Extract the (X, Y) coordinate from the center of the cell holding the provided text.  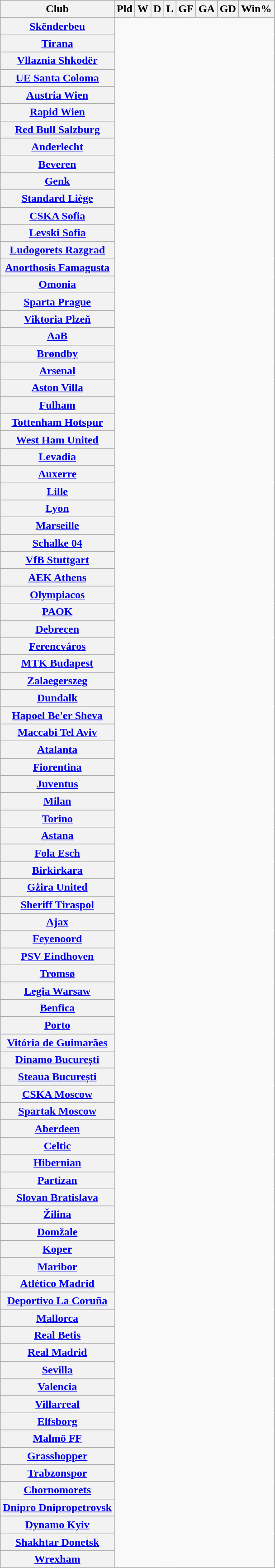
Sheriff Tiraspol (57, 905)
Vitória de Guimarães (57, 1042)
Lille (57, 491)
Legia Warsaw (57, 991)
Atalanta (57, 749)
Beveren (57, 164)
Tromsø (57, 973)
Maribor (57, 1266)
Steaua București (57, 1077)
Dundalk (57, 698)
L (170, 9)
D (157, 9)
Ajax (57, 922)
Porto (57, 1025)
Mallorca (57, 1318)
Real Madrid (57, 1353)
Malmö FF (57, 1439)
Brøndby (57, 353)
Torino (57, 819)
Austria Wien (57, 95)
Trabzonspor (57, 1473)
Omonia (57, 285)
Valencia (57, 1387)
Ludogorets Razgrad (57, 250)
Tottenham Hotspur (57, 422)
Skënderbeu (57, 26)
Deportivo La Coruña (57, 1301)
Atlético Madrid (57, 1283)
Zalaegerszeg (57, 681)
AaB (57, 336)
Tirana (57, 43)
Villarreal (57, 1404)
Dynamo Kyiv (57, 1525)
Koper (57, 1249)
CSKA Moscow (57, 1094)
Levski Sofia (57, 233)
Pld (125, 9)
Viktoria Plzeň (57, 319)
VfB Stuttgart (57, 560)
Ferencváros (57, 646)
Juventus (57, 784)
Club (57, 9)
W (143, 9)
Shakhtar Donetsk (57, 1542)
Standard Liège (57, 198)
Auxerre (57, 474)
Feyenoord (57, 939)
Anorthosis Famagusta (57, 267)
Spartak Moscow (57, 1111)
Elfsborg (57, 1421)
Dnipro Dnipropetrovsk (57, 1507)
Win% (256, 9)
PSV Eindhoven (57, 956)
PAOK (57, 612)
Milan (57, 801)
Benfica (57, 1008)
Žilina (57, 1215)
Vllaznia Shkodër (57, 61)
MTK Budapest (57, 663)
Chornomorets (57, 1490)
Slovan Bratislava (57, 1197)
Partizan (57, 1180)
Hibernian (57, 1163)
Sparta Prague (57, 302)
Wrexham (57, 1559)
CSKA Sofia (57, 216)
Lyon (57, 509)
Domžale (57, 1232)
Arsenal (57, 371)
Olympiacos (57, 595)
GA (206, 9)
Grasshopper (57, 1456)
Fiorentina (57, 767)
Hapoel Be'er Sheva (57, 715)
Fola Esch (57, 853)
Birkirkara (57, 870)
Genk (57, 181)
Rapid Wien (57, 112)
Gżira United (57, 887)
Debrecen (57, 629)
Dinamo București (57, 1060)
Celtic (57, 1146)
Anderlecht (57, 147)
Fulham (57, 405)
Red Bull Salzburg (57, 129)
UE Santa Coloma (57, 78)
GD (228, 9)
GF (186, 9)
Aberdeen (57, 1129)
Astana (57, 836)
Sevilla (57, 1370)
West Ham United (57, 439)
Marseille (57, 526)
Maccabi Tel Aviv (57, 732)
Schalke 04 (57, 543)
Levadia (57, 457)
AEK Athens (57, 577)
Aston Villa (57, 388)
Real Betis (57, 1335)
